Capture the cell that displays the provided text and extract its [X, Y] central coordinate. 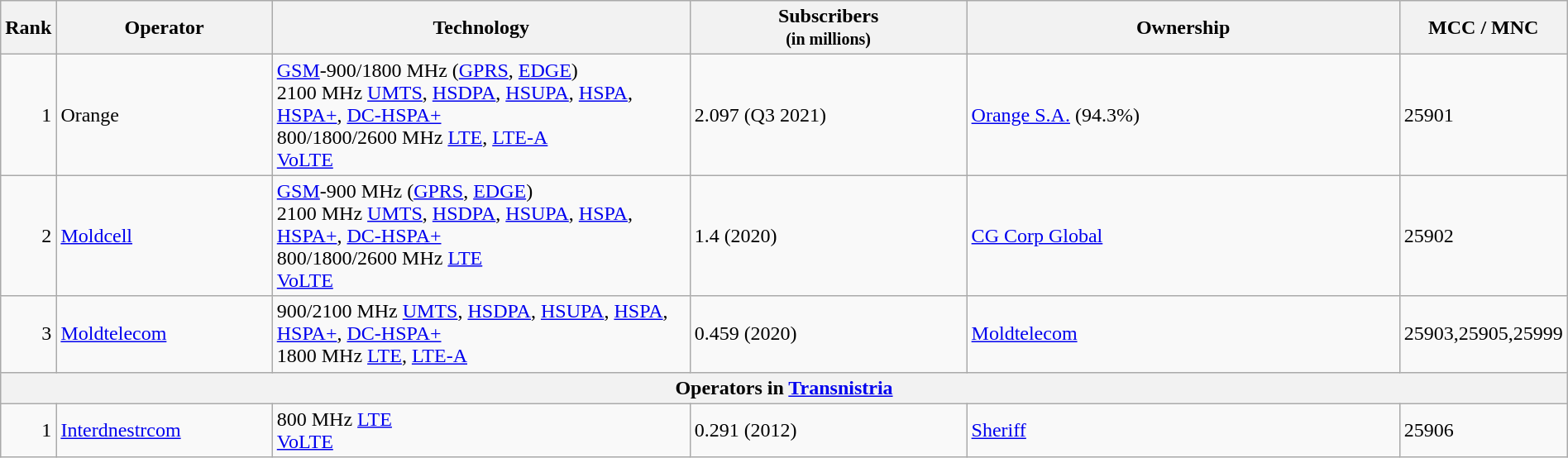
3 [28, 334]
1.4 (2020) [829, 236]
Orange S.A. (94.3%) [1183, 115]
2.097 (Q3 2021) [829, 115]
0.291 (2012) [829, 430]
Ownership [1183, 28]
900/2100 MHz UMTS, HSDPA, HSUPA, HSPA, HSPA+, DC-HSPA+ 1800 MHz LTE, LTE-A [481, 334]
MCC / MNC [1484, 28]
25901 [1484, 115]
Interdnestrcom [164, 430]
GSM-900 MHz (GPRS, EDGE) 2100 MHz UMTS, HSDPA, HSUPA, HSPA, HSPA+, DC-HSPA+ 800/1800/2600 MHz LTE VoLTE [481, 236]
CG Corp Global [1183, 236]
0.459 (2020) [829, 334]
Technology [481, 28]
25902 [1484, 236]
Subscribers(in millions) [829, 28]
Operators in Transnistria [784, 388]
25903,25905,25999 [1484, 334]
Rank [28, 28]
800 MHz LTE VoLTE [481, 430]
2 [28, 236]
Orange [164, 115]
Operator [164, 28]
25906 [1484, 430]
GSM-900/1800 MHz (GPRS, EDGE) 2100 MHz UMTS, HSDPA, HSUPA, HSPA, HSPA+, DC-HSPA+ 800/1800/2600 MHz LTE, LTE-AVoLTE [481, 115]
Sheriff [1183, 430]
Moldcell [164, 236]
